Identify which cell holds the provided text, then report its (x, y) central coordinate. 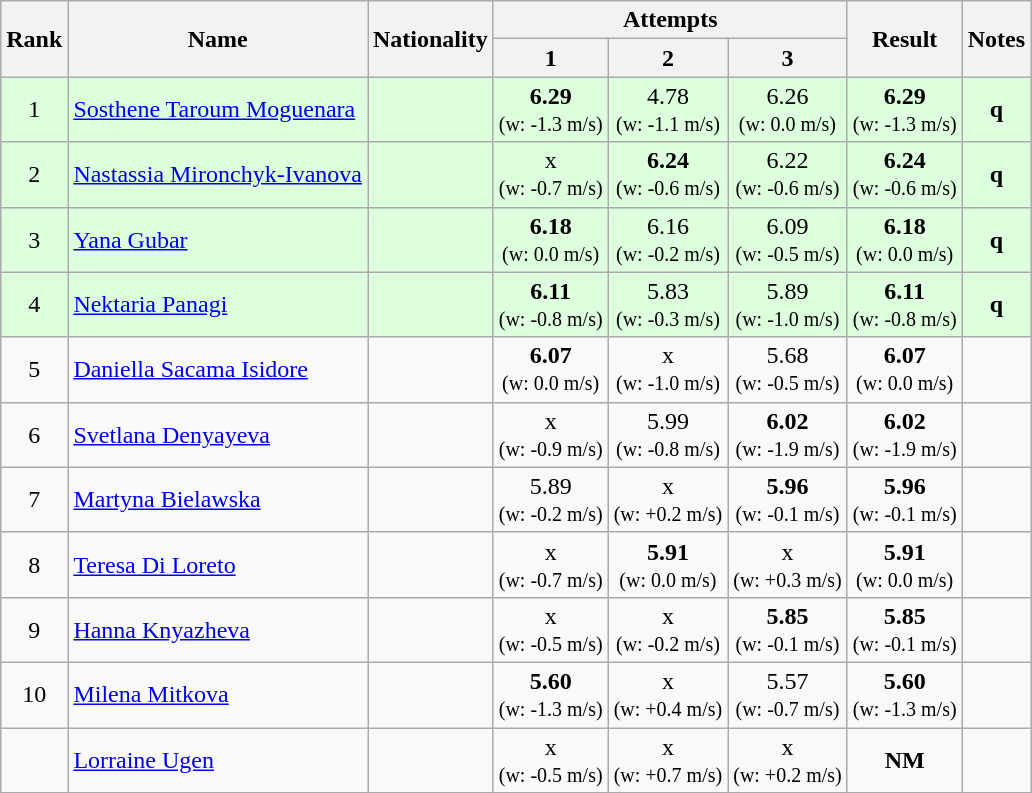
Martyna Bielawska (218, 500)
6 (34, 434)
Daniella Sacama Isidore (218, 370)
x (w: -0.9 m/s) (550, 434)
Result (904, 39)
5 (34, 370)
5.83 (w: -0.3 m/s) (668, 304)
5.89 (w: -0.2 m/s) (550, 500)
Teresa Di Loreto (218, 564)
NM (904, 760)
Nastassia Mironchyk-Ivanova (218, 174)
Notes (996, 39)
5.68 (w: -0.5 m/s) (788, 370)
x (w: +0.3 m/s) (788, 564)
x (w: -0.2 m/s) (668, 630)
5.57 (w: -0.7 m/s) (788, 694)
5.99 (w: -0.8 m/s) (668, 434)
Hanna Knyazheva (218, 630)
7 (34, 500)
6.26 (w: 0.0 m/s) (788, 110)
Rank (34, 39)
Milena Mitkova (218, 694)
x (w: +0.4 m/s) (668, 694)
Yana Gubar (218, 240)
Attempts (670, 20)
x (w: -1.0 m/s) (668, 370)
5.89 (w: -1.0 m/s) (788, 304)
Nationality (431, 39)
6.16 (w: -0.2 m/s) (668, 240)
Svetlana Denyayeva (218, 434)
6.22 (w: -0.6 m/s) (788, 174)
Sosthene Taroum Moguenara (218, 110)
9 (34, 630)
10 (34, 694)
Lorraine Ugen (218, 760)
Nektaria Panagi (218, 304)
4.78 (w: -1.1 m/s) (668, 110)
4 (34, 304)
x (w: +0.7 m/s) (668, 760)
6.09 (w: -0.5 m/s) (788, 240)
8 (34, 564)
Name (218, 39)
